From the cell containing the given text, extract its center point as [X, Y] coordinate. 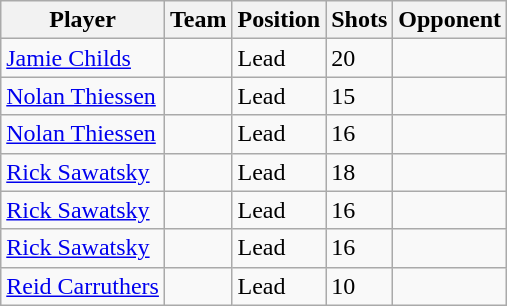
Opponent [450, 20]
Player [83, 20]
15 [360, 96]
20 [360, 58]
10 [360, 286]
Team [198, 20]
Shots [360, 20]
Reid Carruthers [83, 286]
Jamie Childs [83, 58]
18 [360, 172]
Position [279, 20]
